Locate the cell with the specified text and output its (X, Y) center coordinate. 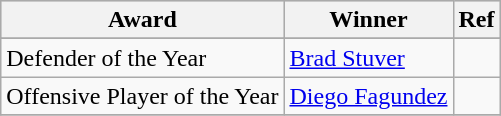
Brad Stuver (368, 58)
Ref (476, 20)
Defender of the Year (142, 58)
Award (142, 20)
Diego Fagundez (368, 96)
Offensive Player of the Year (142, 96)
Winner (368, 20)
